Determine the [X, Y] coordinate at the center of the cell enclosing the given text.  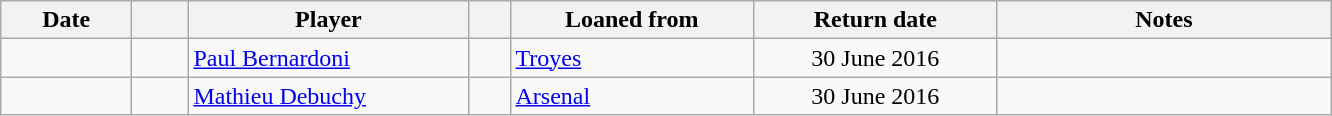
Troyes [632, 58]
Mathieu Debuchy [328, 96]
Player [328, 20]
Paul Bernardoni [328, 58]
Date [66, 20]
Return date [876, 20]
Arsenal [632, 96]
Notes [1164, 20]
Loaned from [632, 20]
